Extract the [x, y] coordinate from the center of the cell holding the provided text.  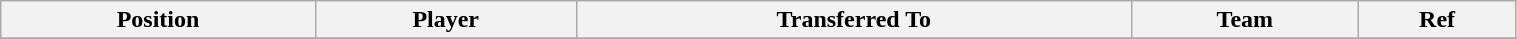
Team [1246, 20]
Position [158, 20]
Player [446, 20]
Ref [1437, 20]
Transferred To [854, 20]
